Search for the cell housing the specified text and yield its (X, Y) center coordinate. 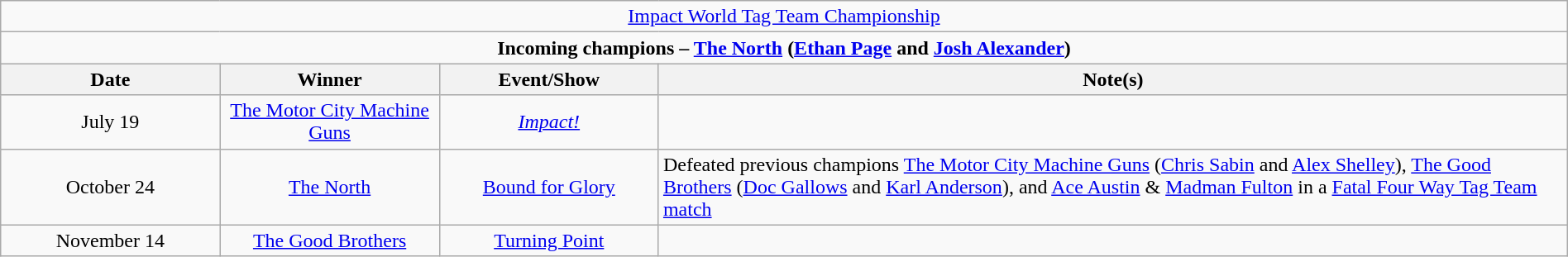
The Motor City Machine Guns (329, 122)
Date (111, 79)
Event/Show (549, 79)
Incoming champions – The North (Ethan Page and Josh Alexander) (784, 48)
November 14 (111, 240)
July 19 (111, 122)
Note(s) (1113, 79)
Winner (329, 79)
Bound for Glory (549, 187)
The North (329, 187)
Impact World Tag Team Championship (784, 17)
Turning Point (549, 240)
The Good Brothers (329, 240)
Impact! (549, 122)
October 24 (111, 187)
